Find where the given text appears and provide that cell's center as (x, y) coordinate. 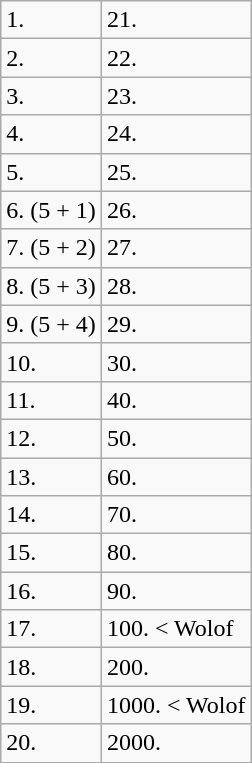
29. (176, 324)
8. (5 + 3) (52, 286)
4. (52, 134)
30. (176, 362)
2000. (176, 743)
10. (52, 362)
50. (176, 438)
1000. < Wolof (176, 705)
1. (52, 20)
19. (52, 705)
25. (176, 172)
7. (5 + 2) (52, 248)
20. (52, 743)
17. (52, 629)
13. (52, 477)
200. (176, 667)
12. (52, 438)
40. (176, 400)
21. (176, 20)
80. (176, 553)
15. (52, 553)
9. (5 + 4) (52, 324)
5. (52, 172)
6. (5 + 1) (52, 210)
24. (176, 134)
16. (52, 591)
11. (52, 400)
90. (176, 591)
2. (52, 58)
27. (176, 248)
70. (176, 515)
26. (176, 210)
3. (52, 96)
28. (176, 286)
100. < Wolof (176, 629)
22. (176, 58)
14. (52, 515)
60. (176, 477)
23. (176, 96)
18. (52, 667)
